Detect which cell encompasses the target text, then output its (X, Y) center coordinate. 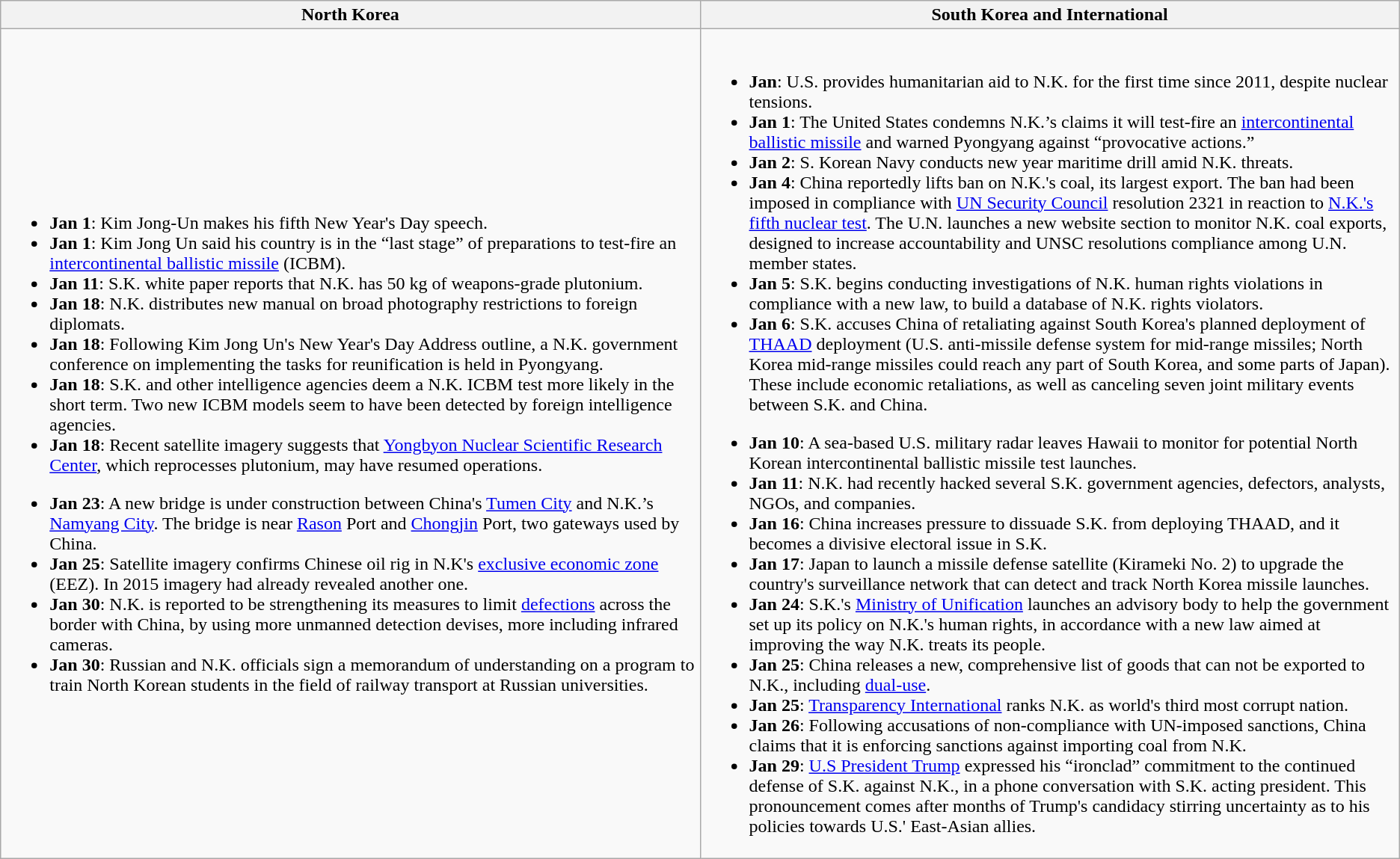
North Korea (350, 15)
South Korea and International (1050, 15)
